Locate the cell with the specified text and output its (x, y) center coordinate. 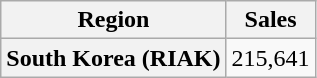
215,641 (270, 58)
Region (114, 20)
South Korea (RIAK) (114, 58)
Sales (270, 20)
